Detect which cell encompasses the target text, then output its [X, Y] center coordinate. 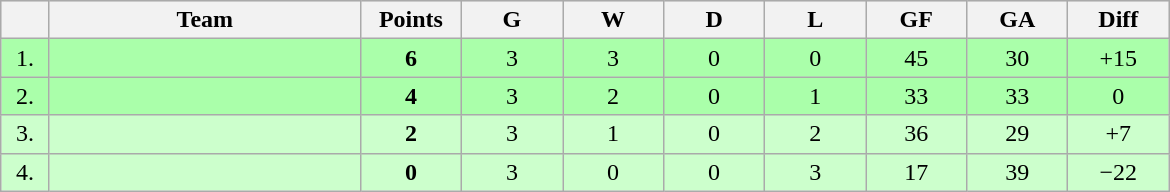
Team [204, 20]
39 [1018, 172]
L [816, 20]
D [714, 20]
W [612, 20]
+15 [1118, 58]
G [512, 20]
GF [916, 20]
Points [410, 20]
2. [26, 96]
4 [410, 96]
6 [410, 58]
30 [1018, 58]
4. [26, 172]
−22 [1118, 172]
17 [916, 172]
1. [26, 58]
+7 [1118, 134]
29 [1018, 134]
GA [1018, 20]
Diff [1118, 20]
36 [916, 134]
45 [916, 58]
3. [26, 134]
